Locate the cell with the specified text and output its [X, Y] center coordinate. 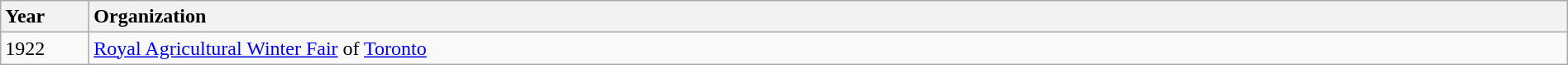
Organization [829, 17]
Year [45, 17]
1922 [45, 48]
Royal Agricultural Winter Fair of Toronto [829, 48]
